Search for the cell housing the specified text and yield its [X, Y] center coordinate. 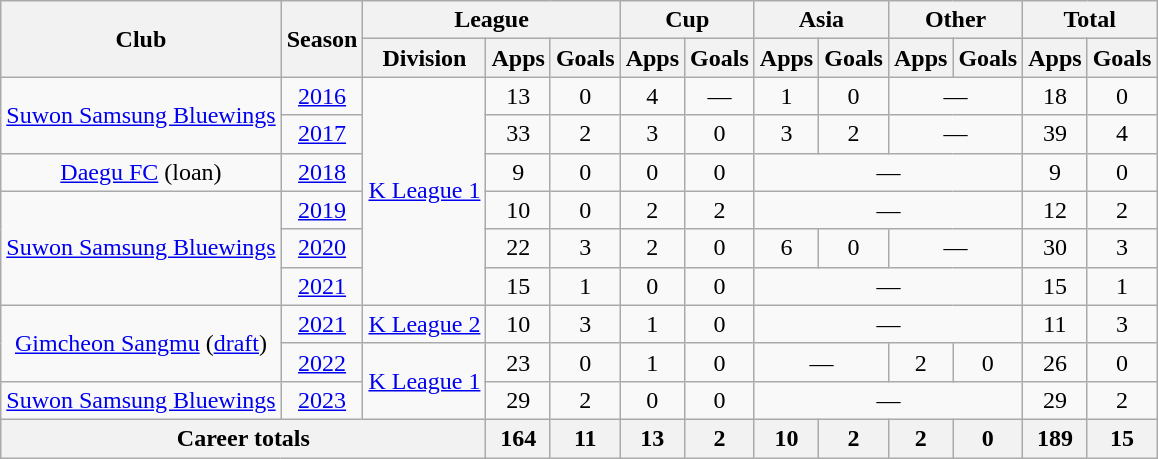
12 [1055, 210]
2022 [322, 362]
Cup [687, 20]
Other [955, 20]
30 [1055, 248]
Career totals [244, 438]
Gimcheon Sangmu (draft) [141, 343]
2020 [322, 248]
Asia [821, 20]
18 [1055, 96]
Season [322, 39]
2023 [322, 400]
2019 [322, 210]
6 [786, 248]
33 [518, 134]
Division [424, 58]
22 [518, 248]
K League 2 [424, 324]
189 [1055, 438]
2017 [322, 134]
164 [518, 438]
Daegu FC (loan) [141, 172]
Total [1090, 20]
2018 [322, 172]
2016 [322, 96]
League [492, 20]
39 [1055, 134]
23 [518, 362]
Club [141, 39]
26 [1055, 362]
